Capture the cell that displays the provided text and extract its (x, y) central coordinate. 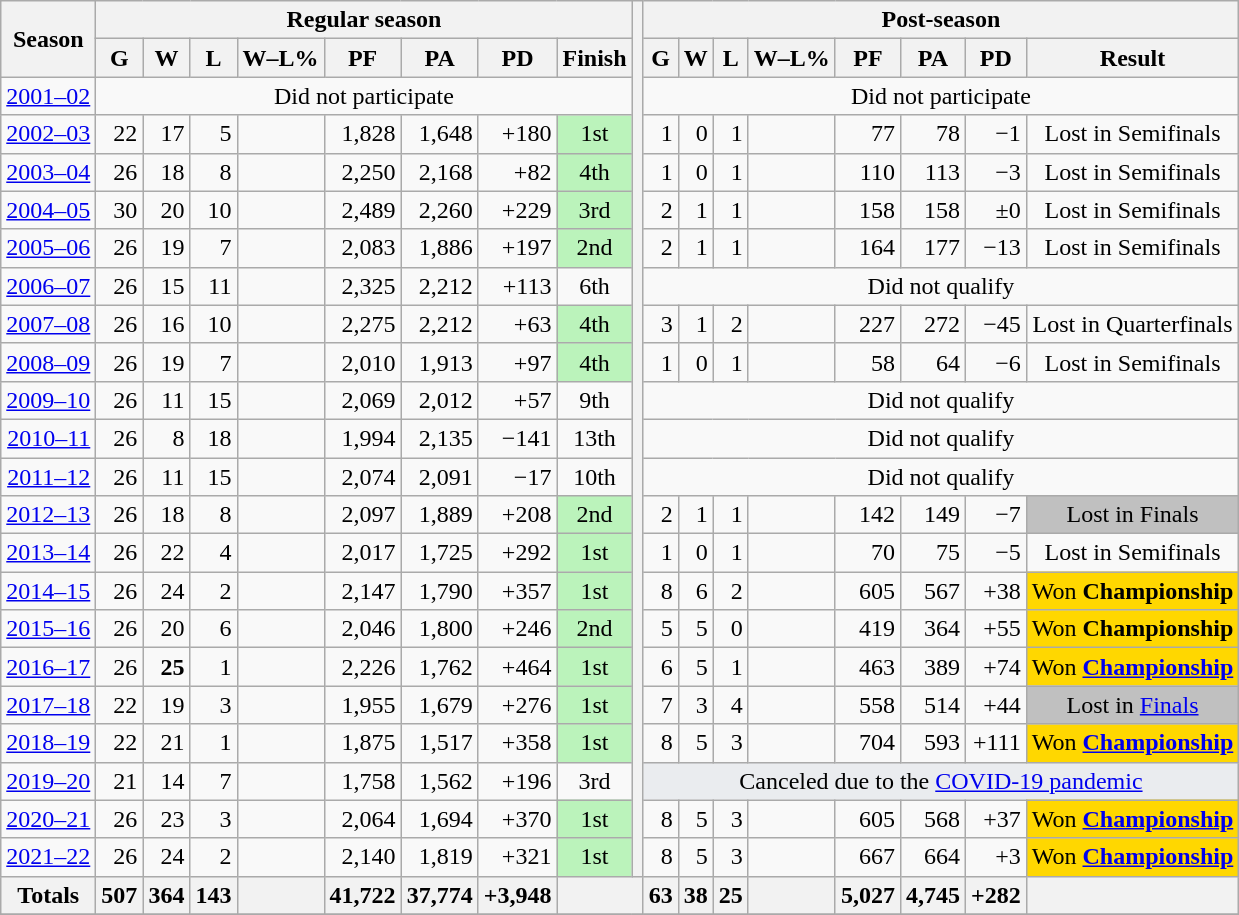
2,489 (362, 210)
9th (594, 400)
2008–09 (48, 362)
±0 (996, 210)
1,562 (440, 781)
+74 (996, 667)
667 (868, 857)
2,097 (362, 515)
2,074 (362, 477)
2011–12 (48, 477)
2016–17 (48, 667)
2002–03 (48, 134)
2020–21 (48, 819)
+111 (996, 743)
110 (868, 172)
−141 (518, 438)
63 (660, 895)
13th (594, 438)
1,648 (440, 134)
77 (868, 134)
+197 (518, 248)
1,800 (440, 629)
2,147 (362, 591)
1,886 (440, 248)
64 (932, 362)
2014–15 (48, 591)
2,064 (362, 819)
30 (120, 210)
Regular season (364, 20)
+37 (996, 819)
2017–18 (48, 705)
58 (868, 362)
113 (932, 172)
2,083 (362, 248)
Result (1132, 58)
1,875 (362, 743)
14 (166, 781)
2,325 (362, 286)
2,140 (362, 857)
+44 (996, 705)
37,774 (440, 895)
2,046 (362, 629)
+82 (518, 172)
Season (48, 39)
1,819 (440, 857)
2009–10 (48, 400)
+282 (996, 895)
227 (868, 324)
2,250 (362, 172)
16 (166, 324)
419 (868, 629)
+464 (518, 667)
+357 (518, 591)
+246 (518, 629)
2004–05 (48, 210)
143 (214, 895)
2007–08 (48, 324)
+276 (518, 705)
558 (868, 705)
2,260 (440, 210)
+57 (518, 400)
2006–07 (48, 286)
+208 (518, 515)
164 (868, 248)
463 (868, 667)
Canceled due to the COVID-19 pandemic (941, 781)
507 (120, 895)
−45 (996, 324)
1,994 (362, 438)
2,012 (440, 400)
2,010 (362, 362)
−17 (518, 477)
+229 (518, 210)
23 (166, 819)
567 (932, 591)
514 (932, 705)
2018–19 (48, 743)
593 (932, 743)
−3 (996, 172)
2,091 (440, 477)
70 (868, 553)
−5 (996, 553)
2013–14 (48, 553)
Post-season (941, 20)
1,889 (440, 515)
1,758 (362, 781)
664 (932, 857)
6th (594, 286)
1,725 (440, 553)
1,828 (362, 134)
Finish (594, 58)
1,679 (440, 705)
+370 (518, 819)
+180 (518, 134)
−13 (996, 248)
−7 (996, 515)
+292 (518, 553)
568 (932, 819)
17 (166, 134)
2019–20 (48, 781)
1,762 (440, 667)
41,722 (362, 895)
2,275 (362, 324)
10th (594, 477)
2015–16 (48, 629)
2005–06 (48, 248)
−6 (996, 362)
78 (932, 134)
5,027 (868, 895)
2,017 (362, 553)
2021–22 (48, 857)
75 (932, 553)
+55 (996, 629)
2003–04 (48, 172)
+97 (518, 362)
2,069 (362, 400)
1,955 (362, 705)
+63 (518, 324)
2012–13 (48, 515)
+358 (518, 743)
2,135 (440, 438)
2,168 (440, 172)
+38 (996, 591)
1,790 (440, 591)
+3,948 (518, 895)
38 (696, 895)
1,913 (440, 362)
272 (932, 324)
142 (868, 515)
−1 (996, 134)
704 (868, 743)
389 (932, 667)
Lost in Quarterfinals (1132, 324)
2001–02 (48, 96)
2,226 (362, 667)
4,745 (932, 895)
1,694 (440, 819)
+196 (518, 781)
149 (932, 515)
Totals (48, 895)
+113 (518, 286)
+321 (518, 857)
2010–11 (48, 438)
+3 (996, 857)
177 (932, 248)
1,517 (440, 743)
